Identify which cell holds the provided text, then report its (X, Y) central coordinate. 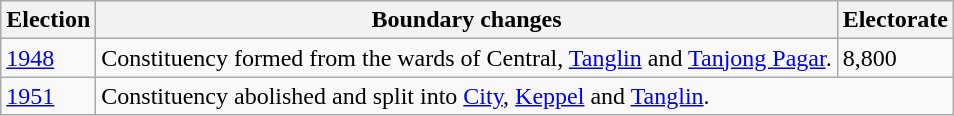
8,800 (895, 58)
Boundary changes (466, 20)
1951 (48, 96)
Constituency formed from the wards of Central, Tanglin and Tanjong Pagar. (466, 58)
1948 (48, 58)
Election (48, 20)
Constituency abolished and split into City, Keppel and Tanglin. (525, 96)
Electorate (895, 20)
